Identify which cell holds the provided text, then report its [x, y] central coordinate. 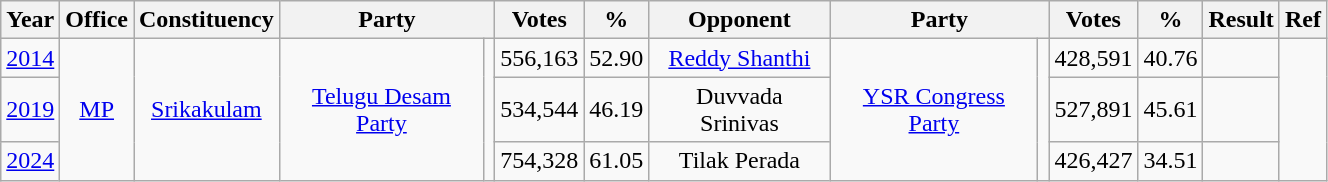
428,591 [1094, 58]
61.05 [616, 161]
YSR Congress Party [934, 110]
52.90 [616, 58]
46.19 [616, 110]
527,891 [1094, 110]
Telugu Desam Party [381, 110]
Tilak Perada [740, 161]
Year [30, 20]
Ref [1302, 20]
Constituency [207, 20]
Reddy Shanthi [740, 58]
754,328 [540, 161]
34.51 [1170, 161]
2019 [30, 110]
426,427 [1094, 161]
2014 [30, 58]
534,544 [540, 110]
45.61 [1170, 110]
MP [97, 110]
Office [97, 20]
Duvvada Srinivas [740, 110]
2024 [30, 161]
40.76 [1170, 58]
Opponent [740, 20]
Result [1241, 20]
556,163 [540, 58]
Srikakulam [207, 110]
